Capture the cell that displays the provided text and extract its (X, Y) central coordinate. 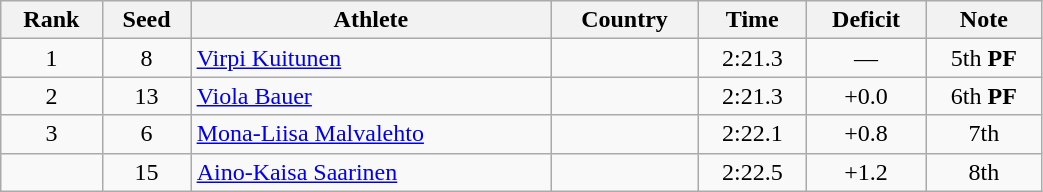
15 (146, 172)
2 (52, 96)
+0.8 (866, 134)
3 (52, 134)
Note (984, 20)
Athlete (371, 20)
5th PF (984, 58)
Aino-Kaisa Saarinen (371, 172)
6th PF (984, 96)
1 (52, 58)
Time (752, 20)
Virpi Kuitunen (371, 58)
2:22.5 (752, 172)
Seed (146, 20)
— (866, 58)
+1.2 (866, 172)
6 (146, 134)
Rank (52, 20)
8 (146, 58)
2:22.1 (752, 134)
13 (146, 96)
Viola Bauer (371, 96)
Country (624, 20)
Mona-Liisa Malvalehto (371, 134)
7th (984, 134)
+0.0 (866, 96)
Deficit (866, 20)
8th (984, 172)
